From the cell containing the given text, extract its center point as [x, y] coordinate. 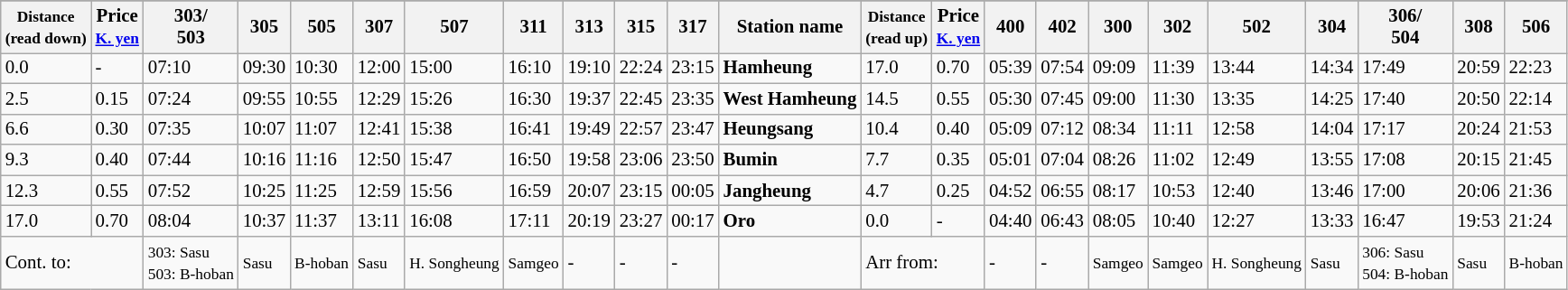
308 [1478, 27]
9.3 [46, 160]
16:41 [534, 129]
0.15 [117, 98]
19:10 [589, 68]
11:02 [1178, 160]
05:01 [1010, 160]
16:08 [453, 221]
13:46 [1331, 191]
7.7 [896, 160]
West Hamheung [790, 98]
15:38 [453, 129]
16:10 [534, 68]
23:06 [641, 160]
10:53 [1178, 191]
400 [1010, 27]
0.30 [117, 129]
08:26 [1118, 160]
07:12 [1062, 129]
05:09 [1010, 129]
Hamheung [790, 68]
09:09 [1118, 68]
313 [589, 27]
08:34 [1118, 129]
11:07 [322, 129]
15:00 [453, 68]
07:52 [191, 191]
317 [692, 27]
Cont. to: [72, 263]
23:47 [692, 129]
20:24 [1478, 129]
Bumin [790, 160]
Station name [790, 27]
12:40 [1257, 191]
12.3 [46, 191]
08:04 [191, 221]
305 [264, 27]
12:27 [1257, 221]
12:49 [1257, 160]
11:25 [322, 191]
21:53 [1536, 129]
23:35 [692, 98]
22:24 [641, 68]
22:23 [1536, 68]
07:45 [1062, 98]
16:50 [534, 160]
23:50 [692, 160]
303: Sasu503: B-hoban [191, 263]
14:25 [1331, 98]
13:35 [1257, 98]
08:05 [1118, 221]
Distance(read down) [46, 27]
20:15 [1478, 160]
07:10 [191, 68]
04:52 [1010, 191]
17:40 [1405, 98]
Jangheung [790, 191]
20:06 [1478, 191]
14.5 [896, 98]
20:59 [1478, 68]
07:04 [1062, 160]
10:37 [264, 221]
17:11 [534, 221]
12:00 [379, 68]
10:55 [322, 98]
Distance(read up) [896, 27]
11:30 [1178, 98]
304 [1331, 27]
506 [1536, 27]
13:11 [379, 221]
2.5 [46, 98]
12:58 [1257, 129]
08:17 [1118, 191]
11:11 [1178, 129]
21:45 [1536, 160]
19:49 [589, 129]
20:50 [1478, 98]
17:49 [1405, 68]
22:57 [641, 129]
13:33 [1331, 221]
20:07 [589, 191]
17:00 [1405, 191]
6.6 [46, 129]
07:44 [191, 160]
15:26 [453, 98]
19:37 [589, 98]
12:59 [379, 191]
502 [1257, 27]
07:54 [1062, 68]
303/503 [191, 27]
0.25 [958, 191]
306/504 [1405, 27]
06:55 [1062, 191]
07:35 [191, 129]
15:47 [453, 160]
15:56 [453, 191]
12:29 [379, 98]
306: Sasu504: B-hoban [1405, 263]
05:30 [1010, 98]
17:08 [1405, 160]
14:04 [1331, 129]
Heungsang [790, 129]
22:14 [1536, 98]
302 [1178, 27]
21:36 [1536, 191]
10:40 [1178, 221]
300 [1118, 27]
06:43 [1062, 221]
Oro [790, 221]
14:34 [1331, 68]
19:53 [1478, 221]
16:30 [534, 98]
20:19 [589, 221]
07:24 [191, 98]
17:17 [1405, 129]
10:25 [264, 191]
12:41 [379, 129]
11:39 [1178, 68]
505 [322, 27]
10:07 [264, 129]
16:47 [1405, 221]
11:16 [322, 160]
315 [641, 27]
05:39 [1010, 68]
4.7 [896, 191]
0.35 [958, 160]
09:00 [1118, 98]
10.4 [896, 129]
09:55 [264, 98]
23:27 [641, 221]
22:45 [641, 98]
507 [453, 27]
21:24 [1536, 221]
04:40 [1010, 221]
10:30 [322, 68]
12:50 [379, 160]
10:16 [264, 160]
16:59 [534, 191]
09:30 [264, 68]
13:55 [1331, 160]
311 [534, 27]
00:17 [692, 221]
11:37 [322, 221]
402 [1062, 27]
Arr from: [923, 263]
00:05 [692, 191]
307 [379, 27]
19:58 [589, 160]
13:44 [1257, 68]
